Search for the cell housing the specified text and yield its [x, y] center coordinate. 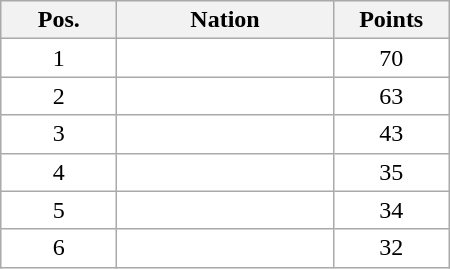
Points [391, 20]
5 [59, 210]
2 [59, 96]
4 [59, 172]
3 [59, 134]
32 [391, 248]
63 [391, 96]
Pos. [59, 20]
Nation [225, 20]
43 [391, 134]
6 [59, 248]
35 [391, 172]
70 [391, 58]
34 [391, 210]
1 [59, 58]
